From the cell containing the given text, extract its center point as (x, y) coordinate. 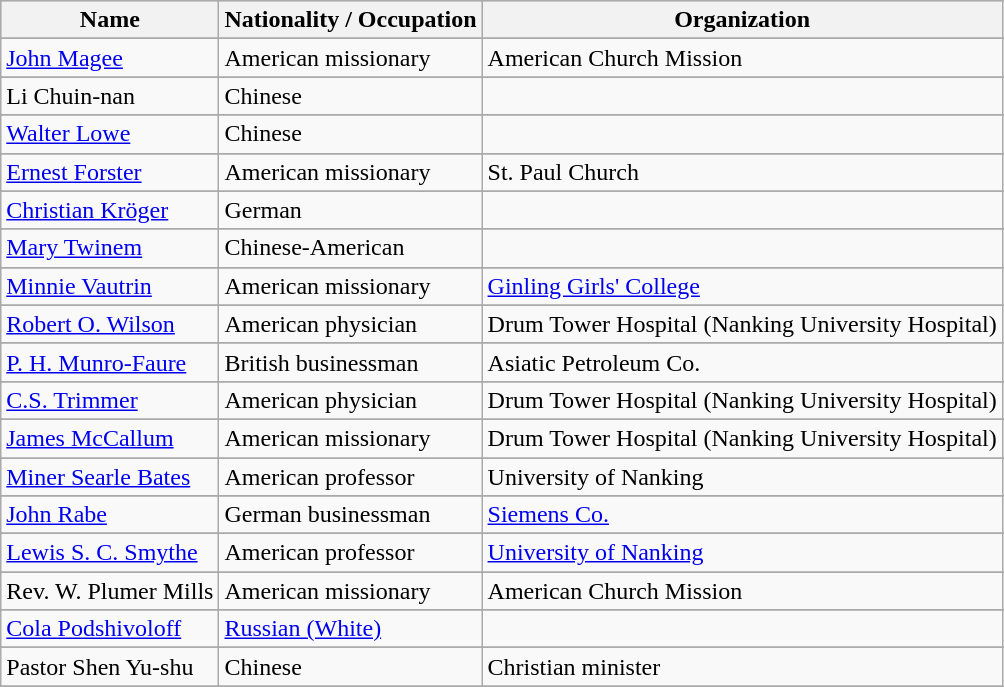
Lewis S. C. Smythe (110, 553)
German businessman (350, 515)
Li Chuin-nan (110, 96)
Robert O. Wilson (110, 324)
Ernest Forster (110, 172)
John Rabe (110, 515)
Asiatic Petroleum Co. (742, 362)
St. Paul Church (742, 172)
Ginling Girls' College (742, 286)
Siemens Co. (742, 515)
Mary Twinem (110, 248)
John Magee (110, 58)
Organization (742, 20)
Minnie Vautrin (110, 286)
Pastor Shen Yu-shu (110, 667)
British businessman (350, 362)
Rev. W. Plumer Mills (110, 591)
Miner Searle Bates (110, 477)
Nationality / Occupation (350, 20)
C.S. Trimmer (110, 400)
Chinese-American (350, 248)
Walter Lowe (110, 134)
P. H. Munro-Faure (110, 362)
James McCallum (110, 438)
German (350, 210)
Russian (White) (350, 629)
Name (110, 20)
Christian minister (742, 667)
Christian Kröger (110, 210)
Cola Podshivoloff (110, 629)
